Pinpoint the cell where the given text exists, returning its (X, Y) midpoint coordinate. 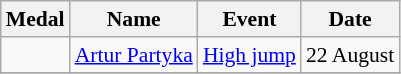
Event (250, 19)
Medal (36, 19)
Artur Partyka (134, 55)
Date (350, 19)
Name (134, 19)
22 August (350, 55)
High jump (250, 55)
